Extract the (X, Y) coordinate from the center of the cell holding the provided text.  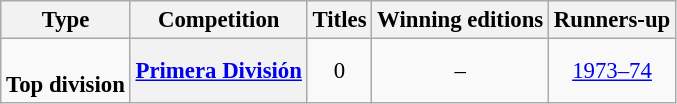
Runners-up (612, 20)
Primera División (218, 72)
0 (340, 72)
Top division (66, 72)
1973–74 (612, 72)
Competition (218, 20)
Titles (340, 20)
Winning editions (460, 20)
– (460, 72)
Type (66, 20)
